Capture the cell that displays the provided text and extract its (X, Y) central coordinate. 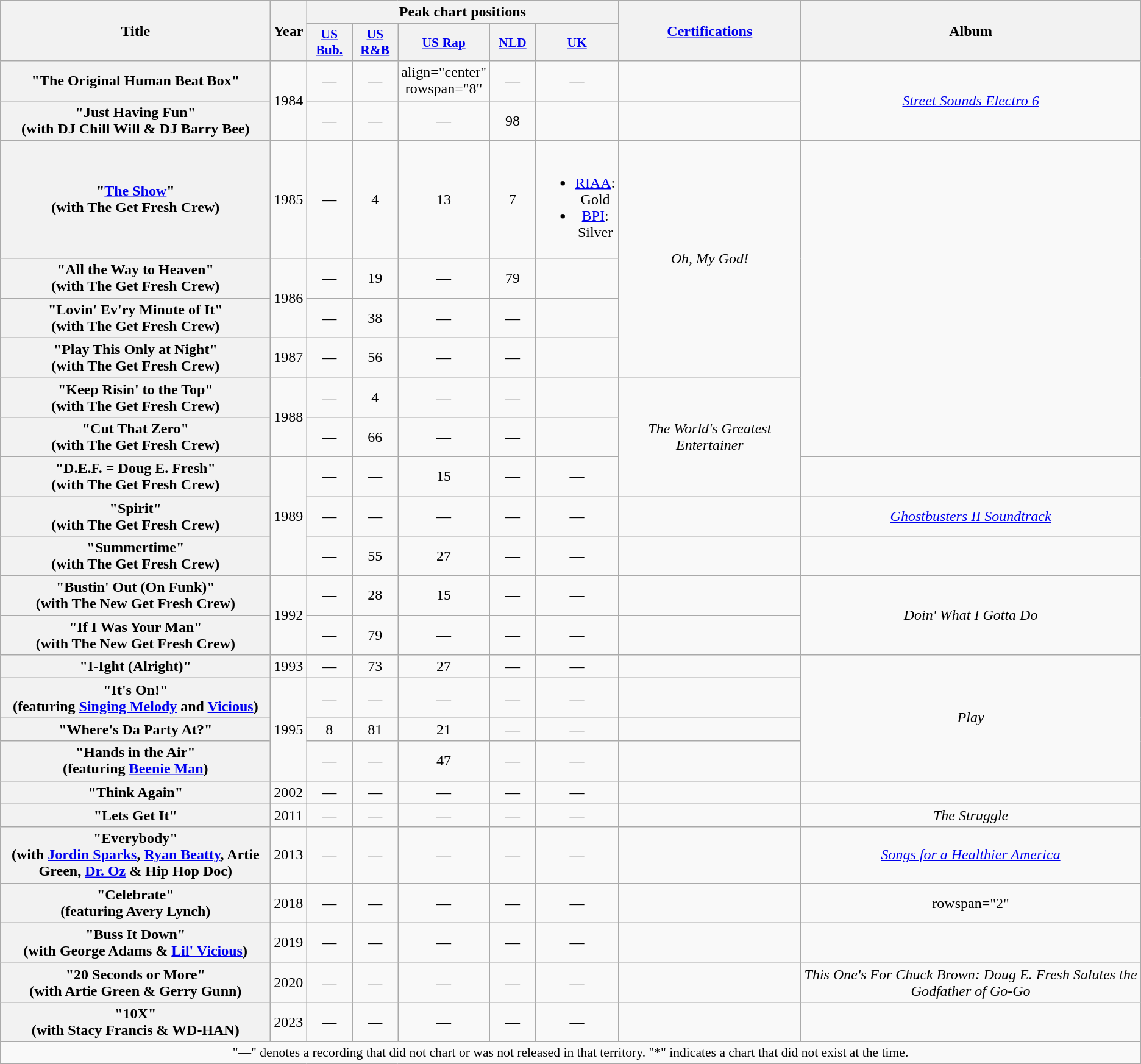
"The Original Human Beat Box" (135, 80)
"Buss It Down"(with George Adams & Lil' Vicious) (135, 942)
81 (375, 729)
Title (135, 30)
US Bub. (329, 43)
This One's For Chuck Brown: Doug E. Fresh Salutes the Godfather of Go-Go (970, 982)
19 (375, 278)
align="center" rowspan="8" (444, 80)
56 (375, 357)
rowspan="2" (970, 903)
UK (577, 43)
8 (329, 729)
"Spirit"(with The Get Fresh Crew) (135, 516)
"Everybody"(with Jordin Sparks, Ryan Beatty, Artie Green, Dr. Oz & Hip Hop Doc) (135, 855)
The Struggle (970, 815)
"Lets Get It" (135, 815)
98 (512, 121)
"Cut That Zero"(with The Get Fresh Crew) (135, 436)
"D.E.F. = Doug E. Fresh"(with The Get Fresh Crew) (135, 477)
1992 (289, 615)
Oh, My God! (709, 258)
21 (444, 729)
The World's Greatest Entertainer (709, 436)
Year (289, 30)
RIAA: GoldBPI: Silver (577, 199)
Ghostbusters II Soundtrack (970, 516)
1986 (289, 298)
1995 (289, 729)
Street Sounds Electro 6 (970, 101)
2019 (289, 942)
66 (375, 436)
1989 (289, 516)
US R&B (375, 43)
Certifications (709, 30)
"Hands in the Air"(featuring Beenie Man) (135, 761)
Songs for a Healthier America (970, 855)
28 (375, 596)
1984 (289, 101)
"Just Having Fun"(with DJ Chill Will & DJ Barry Bee) (135, 121)
"It's On!"(featuring Singing Melody and Vicious) (135, 698)
1987 (289, 357)
Album (970, 30)
13 (444, 199)
Play (970, 718)
"The Show"(with The Get Fresh Crew) (135, 199)
"All the Way to Heaven"(with The Get Fresh Crew) (135, 278)
"Celebrate"(featuring Avery Lynch) (135, 903)
"Summertime"(with The Get Fresh Crew) (135, 556)
7 (512, 199)
2018 (289, 903)
"Lovin' Ev'ry Minute of It"(with The Get Fresh Crew) (135, 318)
1988 (289, 417)
73 (375, 667)
"10X"(with Stacy Francis & WD-HAN) (135, 1021)
2002 (289, 792)
"Think Again" (135, 792)
2023 (289, 1021)
US Rap (444, 43)
"Where's Da Party At?" (135, 729)
"Bustin' Out (On Funk)"(with The New Get Fresh Crew) (135, 596)
Doin' What I Gotta Do (970, 615)
1993 (289, 667)
2011 (289, 815)
NLD (512, 43)
55 (375, 556)
"Play This Only at Night"(with The Get Fresh Crew) (135, 357)
1985 (289, 199)
47 (444, 761)
"I-Ight (Alright)" (135, 667)
"If I Was Your Man"(with The New Get Fresh Crew) (135, 635)
2013 (289, 855)
2020 (289, 982)
"20 Seconds or More"(with Artie Green & Gerry Gunn) (135, 982)
Peak chart positions (463, 12)
38 (375, 318)
"Keep Risin' to the Top"(with The Get Fresh Crew) (135, 397)
"—" denotes a recording that did not chart or was not released in that territory. "*" indicates a chart that did not exist at the time. (570, 1052)
